Return the [x, y] coordinate for the center point of the cell that contains the specified text.  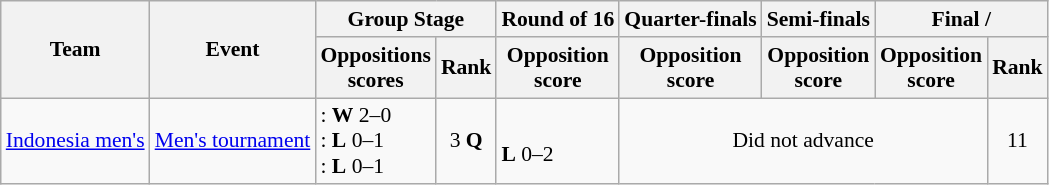
Group Stage [406, 19]
Did not advance [803, 142]
Round of 16 [558, 19]
Event [233, 50]
Men's tournament [233, 142]
Team [76, 50]
L 0–2 [558, 142]
11 [1018, 142]
Final / [962, 19]
Indonesia men's [76, 142]
3 Q [466, 142]
: W 2–0: L 0–1: L 0–1 [376, 142]
Quarter-finals [690, 19]
Oppositions scores [376, 68]
Semi-finals [818, 19]
